Pinpoint the cell where the given text exists, returning its (X, Y) midpoint coordinate. 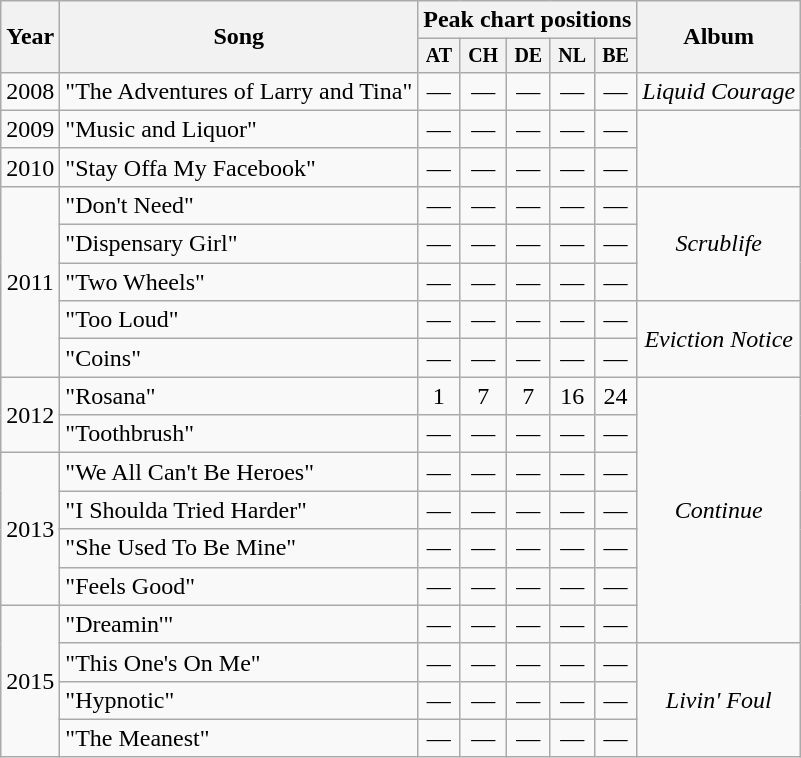
Livin' Foul (719, 700)
"Dreamin'" (239, 624)
"Toothbrush" (239, 434)
"The Meanest" (239, 738)
BE (616, 56)
CH (483, 56)
16 (572, 396)
Liquid Courage (719, 91)
2012 (30, 415)
"Hypnotic" (239, 700)
2008 (30, 91)
"This One's On Me" (239, 662)
"Music and Liquor" (239, 129)
"Rosana" (239, 396)
Eviction Notice (719, 339)
"Dispensary Girl" (239, 244)
NL (572, 56)
2010 (30, 167)
AT (439, 56)
"I Shoulda Tried Harder" (239, 510)
24 (616, 396)
Album (719, 37)
Continue (719, 510)
2011 (30, 281)
2015 (30, 681)
DE (528, 56)
"Feels Good" (239, 586)
Peak chart positions (528, 20)
"Too Loud" (239, 320)
Year (30, 37)
"We All Can't Be Heroes" (239, 472)
"Don't Need" (239, 205)
"The Adventures of Larry and Tina" (239, 91)
Song (239, 37)
Scrublife (719, 243)
"Two Wheels" (239, 282)
2013 (30, 529)
"Stay Offa My Facebook" (239, 167)
"Coins" (239, 358)
"She Used To Be Mine" (239, 548)
1 (439, 396)
2009 (30, 129)
